Capture the cell that displays the provided text and extract its (x, y) central coordinate. 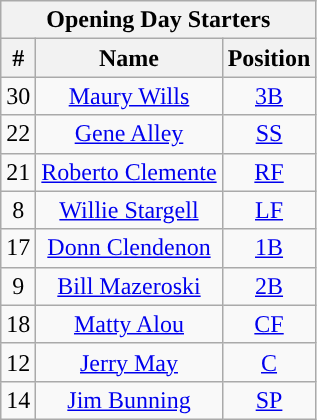
1B (269, 248)
CF (269, 324)
Matty Alou (129, 324)
9 (18, 286)
17 (18, 248)
Gene Alley (129, 134)
Willie Stargell (129, 210)
Jerry May (129, 362)
14 (18, 400)
2B (269, 286)
LF (269, 210)
Roberto Clemente (129, 172)
Opening Day Starters (158, 20)
12 (18, 362)
SP (269, 400)
Name (129, 58)
SS (269, 134)
30 (18, 96)
Jim Bunning (129, 400)
# (18, 58)
Donn Clendenon (129, 248)
C (269, 362)
3B (269, 96)
Maury Wills (129, 96)
21 (18, 172)
Position (269, 58)
RF (269, 172)
8 (18, 210)
22 (18, 134)
Bill Mazeroski (129, 286)
18 (18, 324)
